Search for the cell housing the specified text and yield its [x, y] center coordinate. 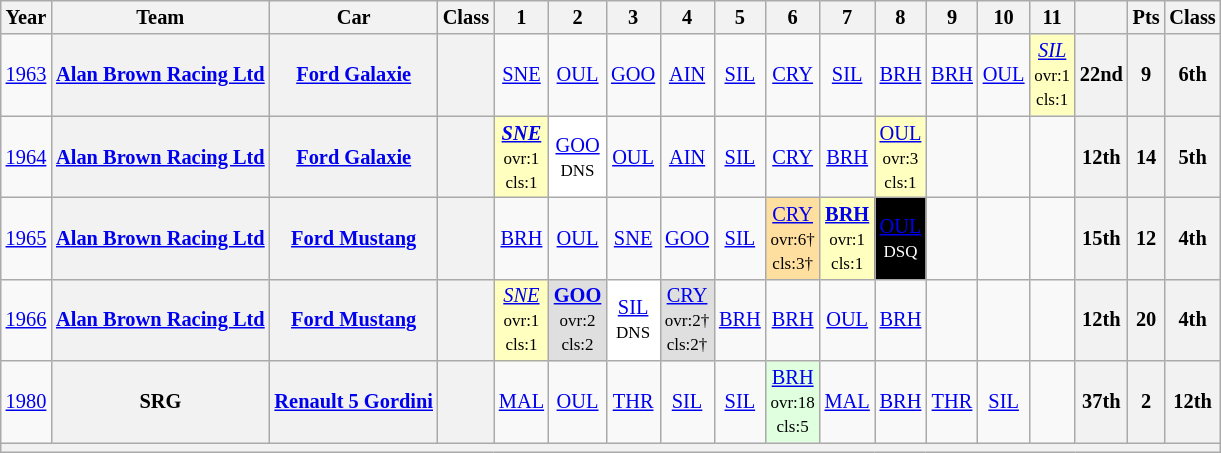
3 [633, 17]
5 [740, 17]
Pts [1146, 17]
Renault 5 Gordini [354, 402]
CRYovr:2†cls:2† [687, 320]
1 [522, 17]
GOODNS [578, 157]
20 [1146, 320]
SRG [160, 402]
Team [160, 17]
12 [1146, 238]
8 [901, 17]
SILovr:1cls:1 [1052, 75]
4 [687, 17]
1966 [26, 320]
7 [848, 17]
CRYovr:6†cls:3† [793, 238]
OULovr:3cls:1 [901, 157]
11 [1052, 17]
14 [1146, 157]
10 [1004, 17]
BRHovr:18cls:5 [793, 402]
Year [26, 17]
37th [1102, 402]
1980 [26, 402]
6th [1193, 75]
5th [1193, 157]
1965 [26, 238]
15th [1102, 238]
1964 [26, 157]
22nd [1102, 75]
GOOovr:2cls:2 [578, 320]
1963 [26, 75]
OULDSQ [901, 238]
6 [793, 17]
SILDNS [633, 320]
BRHovr:1cls:1 [848, 238]
Car [354, 17]
